Provide the [x, y] coordinate of the cell's center where the given text is located.  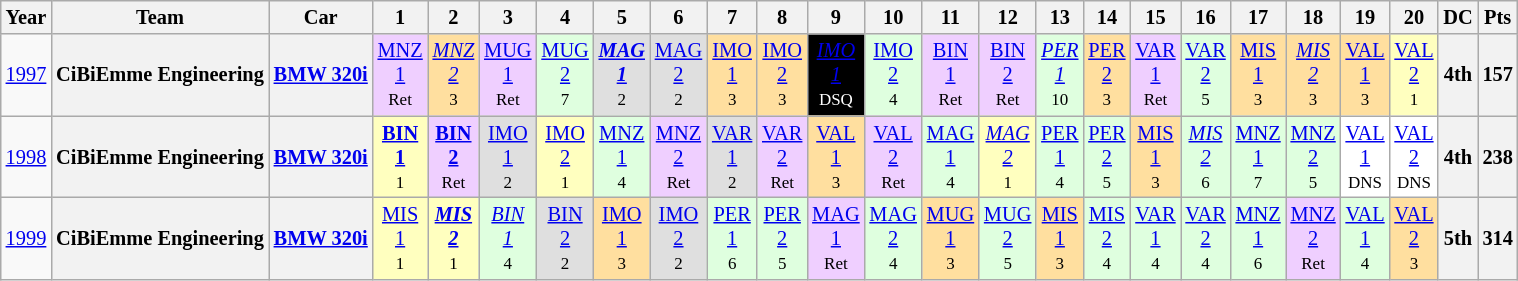
5th [1458, 238]
MNZ25 [1314, 157]
16 [1205, 17]
VAR25 [1205, 75]
Team [160, 17]
238 [1498, 157]
314 [1498, 238]
PER110 [1060, 75]
1998 [26, 157]
MIS11 [400, 238]
6 [678, 17]
11 [950, 17]
MNZ23 [454, 75]
MAG12 [622, 75]
MIS26 [1205, 157]
DC [1458, 17]
IMO22 [678, 238]
MUG27 [564, 75]
IMO21 [564, 157]
17 [1258, 17]
VAL2DNS [1414, 157]
PER14 [1060, 157]
MUG1Ret [508, 75]
1 [400, 17]
VAR24 [1205, 238]
BIN14 [508, 238]
VAR2Ret [782, 157]
13 [1060, 17]
18 [1314, 17]
MUG25 [1008, 238]
Car [321, 17]
MAG1Ret [836, 238]
4 [564, 17]
VAL2Ret [894, 157]
BIN11 [400, 157]
VAR14 [1155, 238]
19 [1366, 17]
1997 [26, 75]
VAL23 [1414, 238]
IMO1DSQ [836, 75]
MUG13 [950, 238]
BIN1Ret [950, 75]
VAR12 [732, 157]
157 [1498, 75]
VAL1DNS [1366, 157]
2 [454, 17]
9 [836, 17]
5 [622, 17]
BIN22 [564, 238]
MNZ14 [622, 157]
MIS21 [454, 238]
12 [1008, 17]
MNZ16 [1258, 238]
PER23 [1106, 75]
VAR1Ret [1155, 75]
1999 [26, 238]
VAL21 [1414, 75]
3 [508, 17]
MIS23 [1314, 75]
15 [1155, 17]
20 [1414, 17]
14 [1106, 17]
MAG21 [1008, 157]
IMO12 [508, 157]
10 [894, 17]
MNZ1Ret [400, 75]
PER16 [732, 238]
MIS24 [1106, 238]
7 [732, 17]
8 [782, 17]
MNZ17 [1258, 157]
Year [26, 17]
Pts [1498, 17]
MAG22 [678, 75]
MAG24 [894, 238]
IMO24 [894, 75]
IMO23 [782, 75]
MAG14 [950, 157]
VAL14 [1366, 238]
